Locate the cell with the specified text and output its (x, y) center coordinate. 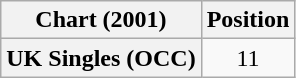
11 (248, 58)
Chart (2001) (101, 20)
UK Singles (OCC) (101, 58)
Position (248, 20)
